Find where the given text appears and provide that cell's center as (X, Y) coordinate. 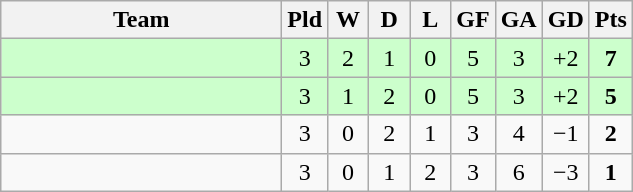
−3 (566, 172)
6 (518, 172)
Pld (305, 20)
GA (518, 20)
4 (518, 134)
D (390, 20)
Team (142, 20)
7 (610, 58)
−1 (566, 134)
GF (473, 20)
L (430, 20)
Pts (610, 20)
GD (566, 20)
W (348, 20)
